Capture the cell that displays the provided text and extract its (X, Y) central coordinate. 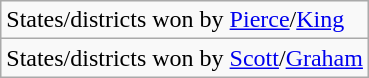
States/districts won by Scott/Graham (185, 58)
States/districts won by Pierce/King (185, 20)
